Find where the given text appears and provide that cell's center as [X, Y] coordinate. 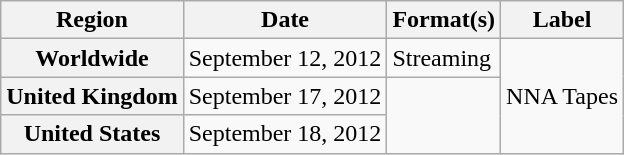
NNA Tapes [562, 96]
Label [562, 20]
United States [92, 134]
September 12, 2012 [285, 58]
Format(s) [444, 20]
Date [285, 20]
United Kingdom [92, 96]
Region [92, 20]
September 17, 2012 [285, 96]
September 18, 2012 [285, 134]
Worldwide [92, 58]
Streaming [444, 58]
